Detect which cell encompasses the target text, then output its (X, Y) center coordinate. 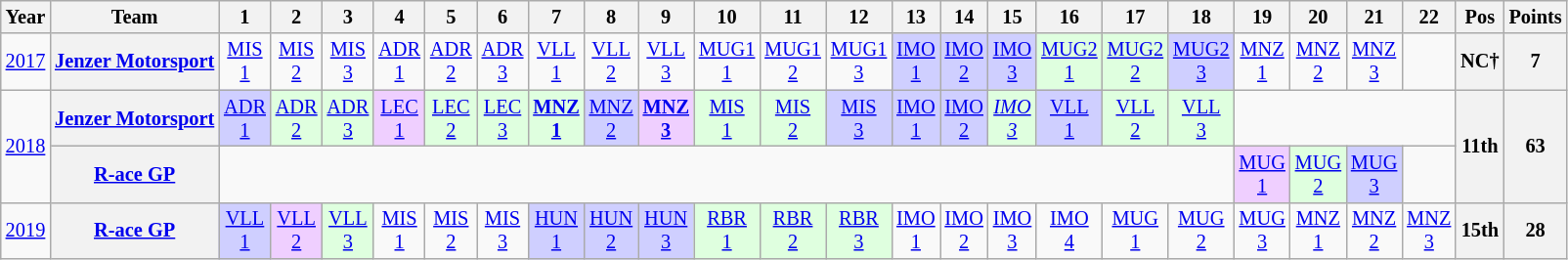
RBR2 (792, 231)
21 (1374, 17)
MUG12 (792, 62)
Points (1536, 17)
5 (452, 17)
MUG11 (727, 62)
6 (502, 17)
MUG13 (858, 62)
14 (964, 17)
10 (727, 17)
IMO4 (1069, 231)
12 (858, 17)
15th (1480, 231)
MUG23 (1200, 62)
2 (297, 17)
19 (1261, 17)
22 (1429, 17)
16 (1069, 17)
NC† (1480, 62)
Pos (1480, 17)
LEC3 (502, 118)
8 (612, 17)
9 (667, 17)
1 (244, 17)
MUG22 (1136, 62)
3 (348, 17)
20 (1318, 17)
2017 (25, 62)
HUN1 (555, 231)
2019 (25, 231)
63 (1536, 147)
11th (1480, 147)
RBR1 (727, 231)
28 (1536, 231)
4 (399, 17)
RBR3 (858, 231)
11 (792, 17)
2018 (25, 147)
13 (915, 17)
HUN2 (612, 231)
18 (1200, 17)
Year (25, 17)
MUG21 (1069, 62)
LEC2 (452, 118)
17 (1136, 17)
HUN3 (667, 231)
Team (135, 17)
15 (1013, 17)
LEC1 (399, 118)
